Extract the [x, y] coordinate from the center of the cell holding the provided text.  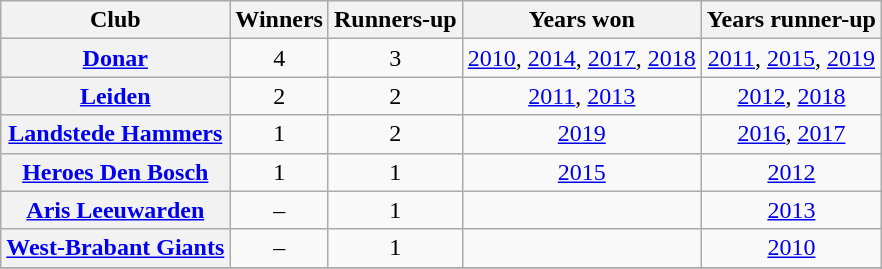
Leiden [116, 96]
Winners [280, 20]
2012 [791, 172]
2010 [791, 248]
2016, 2017 [791, 134]
2015 [582, 172]
Years won [582, 20]
Heroes Den Bosch [116, 172]
2011, 2013 [582, 96]
2012, 2018 [791, 96]
Aris Leeuwarden [116, 210]
2019 [582, 134]
2013 [791, 210]
2011, 2015, 2019 [791, 58]
Runners-up [395, 20]
2010, 2014, 2017, 2018 [582, 58]
Club [116, 20]
4 [280, 58]
Landstede Hammers [116, 134]
West-Brabant Giants [116, 248]
Years runner-up [791, 20]
3 [395, 58]
Donar [116, 58]
